Return the [X, Y] coordinate for the center point of the cell that contains the specified text.  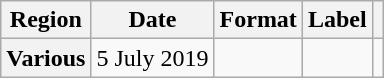
Date [152, 20]
5 July 2019 [152, 58]
Region [46, 20]
Label [337, 20]
Format [258, 20]
Various [46, 58]
